Identify which cell holds the provided text, then report its [X, Y] central coordinate. 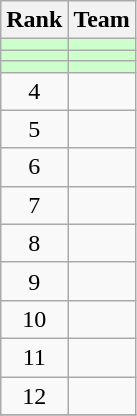
11 [34, 357]
Rank [34, 20]
Team [102, 20]
10 [34, 319]
9 [34, 281]
5 [34, 129]
12 [34, 395]
7 [34, 205]
6 [34, 167]
4 [34, 91]
8 [34, 243]
